Determine the (x, y) coordinate at the center of the cell enclosing the given text.  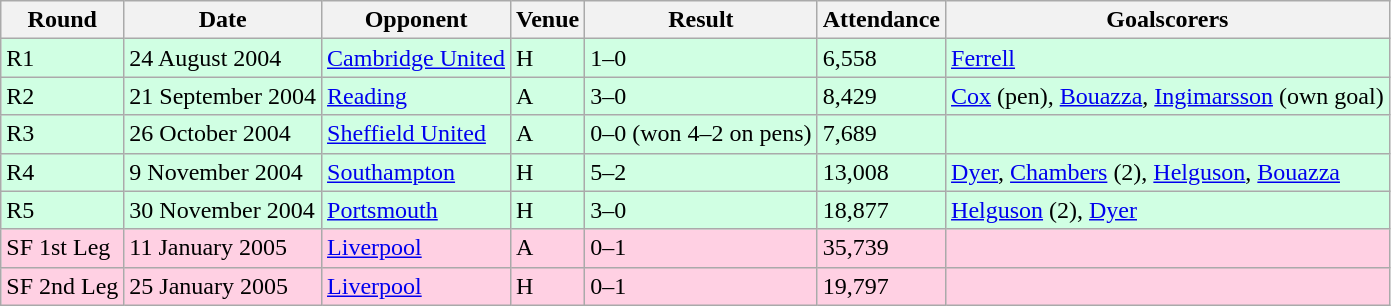
Opponent (416, 20)
0–0 (won 4–2 on pens) (701, 134)
Helguson (2), Dyer (1168, 210)
Ferrell (1168, 58)
26 October 2004 (223, 134)
R3 (62, 134)
Reading (416, 96)
Cox (pen), Bouazza, Ingimarsson (own goal) (1168, 96)
Dyer, Chambers (2), Helguson, Bouazza (1168, 172)
6,558 (881, 58)
Portsmouth (416, 210)
5–2 (701, 172)
R5 (62, 210)
13,008 (881, 172)
35,739 (881, 248)
R4 (62, 172)
18,877 (881, 210)
Result (701, 20)
SF 2nd Leg (62, 286)
Goalscorers (1168, 20)
Date (223, 20)
1–0 (701, 58)
19,797 (881, 286)
Southampton (416, 172)
R1 (62, 58)
Sheffield United (416, 134)
Venue (548, 20)
24 August 2004 (223, 58)
SF 1st Leg (62, 248)
Cambridge United (416, 58)
Attendance (881, 20)
30 November 2004 (223, 210)
R2 (62, 96)
9 November 2004 (223, 172)
8,429 (881, 96)
25 January 2005 (223, 286)
7,689 (881, 134)
11 January 2005 (223, 248)
Round (62, 20)
21 September 2004 (223, 96)
